Locate the cell with the specified text and output its [x, y] center coordinate. 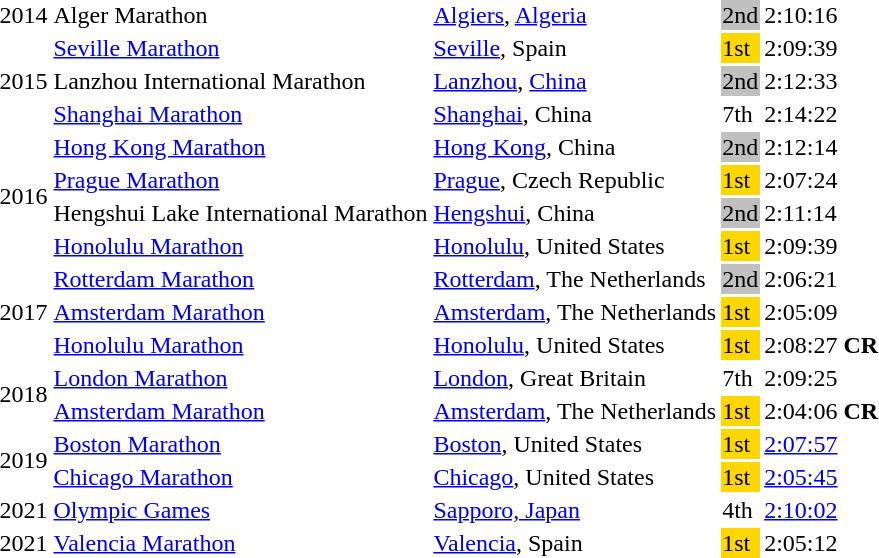
Valencia Marathon [240, 543]
Valencia, Spain [575, 543]
Hengshui, China [575, 213]
Boston, United States [575, 444]
Seville, Spain [575, 48]
Rotterdam Marathon [240, 279]
London Marathon [240, 378]
Alger Marathon [240, 15]
London, Great Britain [575, 378]
Lanzhou International Marathon [240, 81]
Shanghai Marathon [240, 114]
Hengshui Lake International Marathon [240, 213]
4th [740, 510]
Algiers, Algeria [575, 15]
Seville Marathon [240, 48]
Chicago, United States [575, 477]
Sapporo, Japan [575, 510]
Shanghai, China [575, 114]
Hong Kong Marathon [240, 147]
Hong Kong, China [575, 147]
Chicago Marathon [240, 477]
Olympic Games [240, 510]
Prague Marathon [240, 180]
Prague, Czech Republic [575, 180]
Lanzhou, China [575, 81]
Rotterdam, The Netherlands [575, 279]
Boston Marathon [240, 444]
